Return the (x, y) coordinate for the center point of the cell that contains the specified text.  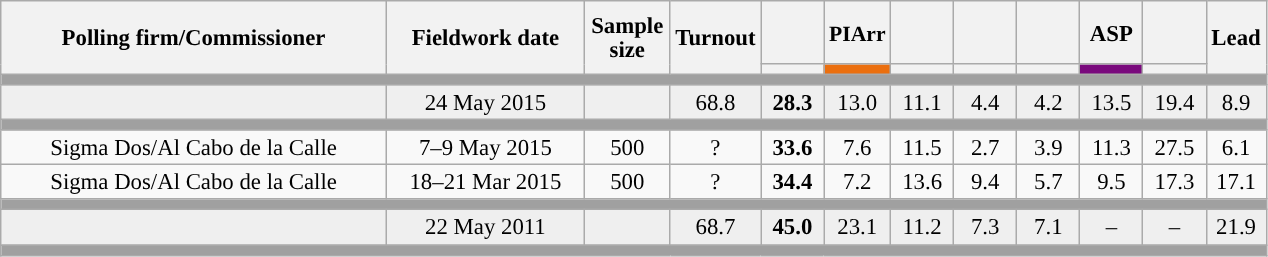
19.4 (1174, 102)
17.3 (1174, 182)
45.0 (792, 228)
24 May 2015 (485, 102)
Sample size (627, 38)
7.6 (858, 148)
28.3 (792, 102)
7–9 May 2015 (485, 148)
7.3 (986, 228)
Fieldwork date (485, 38)
11.1 (922, 102)
21.9 (1236, 228)
3.9 (1048, 148)
7.2 (858, 182)
13.6 (922, 182)
13.5 (1112, 102)
4.2 (1048, 102)
6.1 (1236, 148)
4.4 (986, 102)
5.7 (1048, 182)
Turnout (716, 38)
8.9 (1236, 102)
33.6 (792, 148)
13.0 (858, 102)
Polling firm/Commissioner (194, 38)
11.3 (1112, 148)
18–21 Mar 2015 (485, 182)
27.5 (1174, 148)
PIArr (858, 32)
7.1 (1048, 228)
9.4 (986, 182)
9.5 (1112, 182)
2.7 (986, 148)
68.7 (716, 228)
ASP (1112, 32)
Lead (1236, 38)
34.4 (792, 182)
68.8 (716, 102)
23.1 (858, 228)
17.1 (1236, 182)
22 May 2011 (485, 228)
11.2 (922, 228)
11.5 (922, 148)
